Extract the (X, Y) coordinate from the center of the cell holding the provided text.  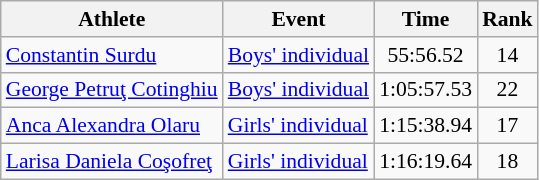
1:16:19.64 (426, 162)
Larisa Daniela Coşofreţ (112, 162)
18 (508, 162)
Anca Alexandra Olaru (112, 126)
1:15:38.94 (426, 126)
Rank (508, 19)
Event (298, 19)
22 (508, 90)
1:05:57.53 (426, 90)
Constantin Surdu (112, 55)
17 (508, 126)
14 (508, 55)
Time (426, 19)
Athlete (112, 19)
55:56.52 (426, 55)
George Petruţ Cotinghiu (112, 90)
